Provide the (X, Y) coordinate of the cell's center where the given text is located.  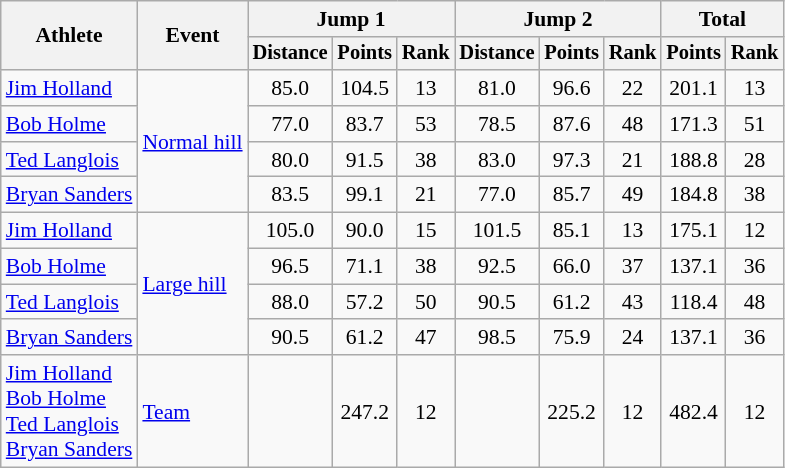
24 (633, 338)
92.5 (496, 267)
101.5 (496, 231)
247.2 (365, 411)
188.8 (693, 160)
50 (426, 302)
Jump 1 (352, 19)
105.0 (290, 231)
Large hill (192, 284)
90.0 (365, 231)
53 (426, 124)
78.5 (496, 124)
43 (633, 302)
104.5 (365, 88)
201.1 (693, 88)
80.0 (290, 160)
Team (192, 411)
47 (426, 338)
28 (755, 160)
171.3 (693, 124)
85.7 (571, 195)
482.4 (693, 411)
Normal hill (192, 141)
66.0 (571, 267)
75.9 (571, 338)
91.5 (365, 160)
83.7 (365, 124)
57.2 (365, 302)
Athlete (70, 36)
118.4 (693, 302)
96.5 (290, 267)
37 (633, 267)
15 (426, 231)
Event (192, 36)
175.1 (693, 231)
184.8 (693, 195)
98.5 (496, 338)
49 (633, 195)
97.3 (571, 160)
99.1 (365, 195)
87.6 (571, 124)
Jim HollandBob HolmeTed LangloisBryan Sanders (70, 411)
81.0 (496, 88)
22 (633, 88)
51 (755, 124)
83.0 (496, 160)
96.6 (571, 88)
83.5 (290, 195)
71.1 (365, 267)
Total (722, 19)
88.0 (290, 302)
225.2 (571, 411)
85.1 (571, 231)
85.0 (290, 88)
Jump 2 (558, 19)
